Output the [X, Y] coordinate of the center of the cell containing the given text.  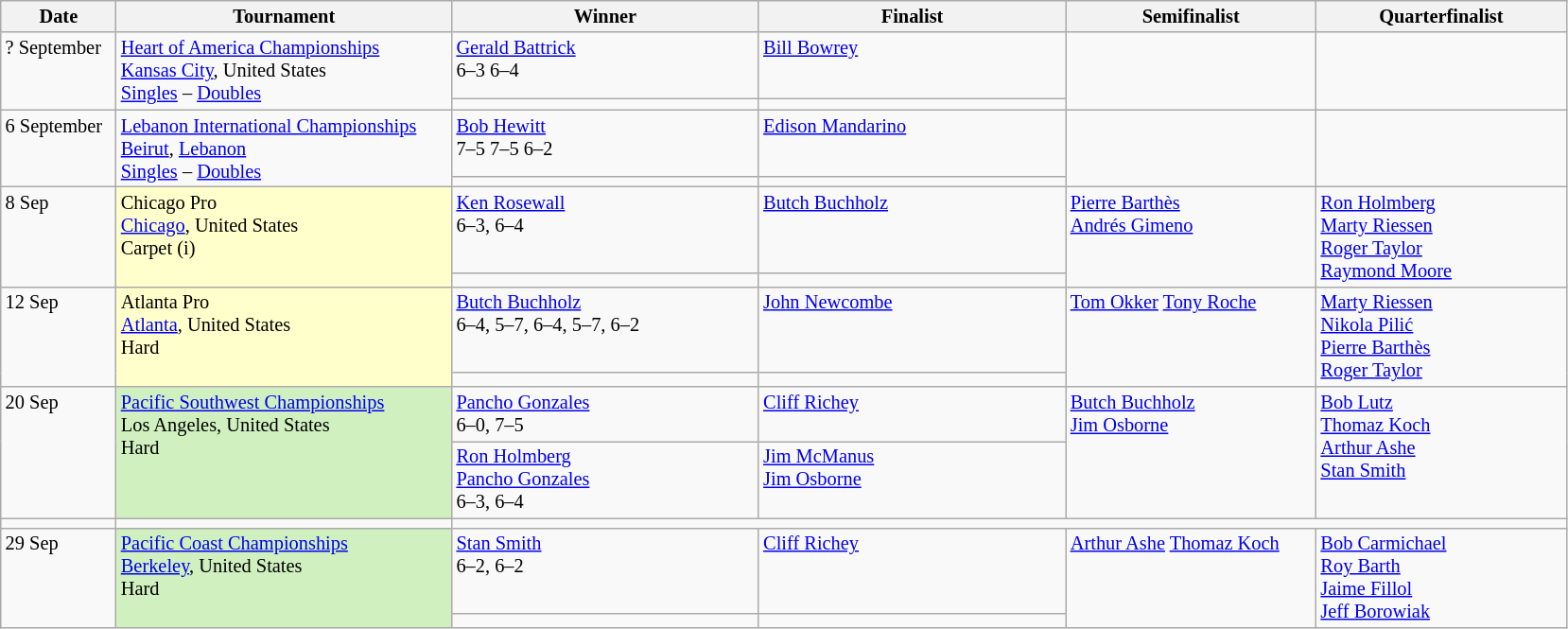
Bob Carmichael Roy Barth Jaime Fillol Jeff Borowiak [1441, 578]
Heart of America Championships Kansas City, United StatesSingles – Doubles [284, 71]
Butch Buchholz 6–4, 5–7, 6–4, 5–7, 6–2 [605, 329]
20 Sep [59, 452]
Winner [605, 16]
Bill Bowrey [912, 65]
Pancho Gonzales 6–0, 7–5 [605, 414]
Lebanon International Championships Beirut, LebanonSingles – Doubles [284, 149]
Atlanta ProAtlanta, United StatesHard [284, 337]
Butch Buchholz Jim Osborne [1192, 452]
Chicago ProChicago, United StatesCarpet (i) [284, 236]
Finalist [912, 16]
Jim McManus Jim Osborne [912, 480]
Marty Riessen Nikola Pilić Pierre Barthès Roger Taylor [1441, 337]
Ron Holmberg Marty Riessen Roger Taylor Raymond Moore [1441, 236]
? September [59, 71]
Stan Smith 6–2, 6–2 [605, 570]
Tom Okker Tony Roche [1192, 337]
Bob Hewitt7–5 7–5 6–2 [605, 143]
Arthur Ashe Thomaz Koch [1192, 578]
8 Sep [59, 236]
12 Sep [59, 337]
Butch Buchholz [912, 229]
Ken Rosewall 6–3, 6–4 [605, 229]
Pierre Barthès Andrés Gimeno [1192, 236]
Quarterfinalist [1441, 16]
Gerald Battrick6–3 6–4 [605, 65]
Tournament [284, 16]
Date [59, 16]
Pacific Southwest ChampionshipsLos Angeles, United StatesHard [284, 452]
Ron Holmberg Pancho Gonzales 6–3, 6–4 [605, 480]
Pacific Coast Championships Berkeley, United States Hard [284, 578]
Bob Lutz Thomaz Koch Arthur Ashe Stan Smith [1441, 452]
6 September [59, 149]
Edison Mandarino [912, 143]
John Newcombe [912, 329]
29 Sep [59, 578]
Semifinalist [1192, 16]
